Extract the (X, Y) coordinate from the center of the cell holding the provided text.  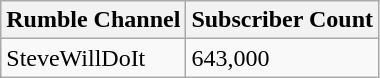
SteveWillDoIt (94, 58)
Rumble Channel (94, 20)
Subscriber Count (282, 20)
643,000 (282, 58)
